For the text-containing cell, return its midpoint in (x, y) coordinate format. 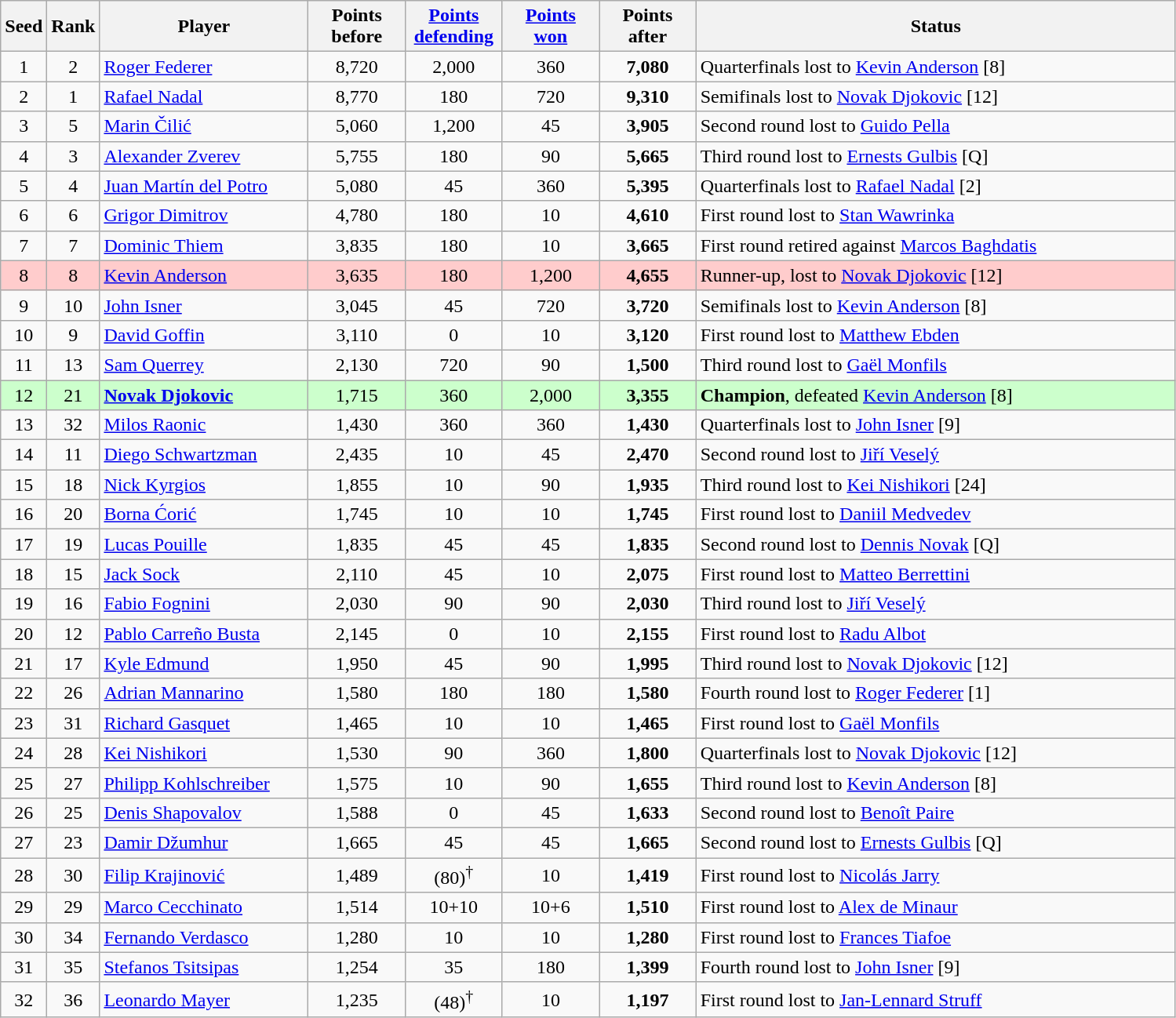
14 (24, 455)
1,514 (357, 907)
3,835 (357, 245)
3,045 (357, 305)
1,254 (357, 967)
Points before (357, 27)
First round lost to Jan-Lennard Struff (935, 999)
Stefanos Tsitsipas (204, 967)
24 (24, 753)
5,060 (357, 126)
Third round lost to Novak Djokovic [12] (935, 664)
2,075 (648, 574)
7,080 (648, 67)
Runner-up, lost to Novak Djokovic [12] (935, 275)
(48)† (454, 999)
First round lost to Gaël Monfils (935, 723)
First round lost to Frances Tiafoe (935, 937)
Status (935, 27)
Second round lost to Guido Pella (935, 126)
Fernando Verdasco (204, 937)
Juan Martín del Potro (204, 186)
3,905 (648, 126)
3,355 (648, 394)
First round lost to Stan Wawrinka (935, 216)
Quarterfinals lost to Rafael Nadal [2] (935, 186)
3,110 (357, 335)
Quarterfinals lost to John Isner [9] (935, 425)
Leonardo Mayer (204, 999)
Filip Krajinović (204, 875)
(80)† (454, 875)
5,665 (648, 156)
Borna Ćorić (204, 514)
10+10 (454, 907)
3,120 (648, 335)
Third round lost to Jiří Veselý (935, 604)
2,155 (648, 634)
1,197 (648, 999)
5,755 (357, 156)
1,995 (648, 664)
First round lost to Matthew Ebden (935, 335)
Roger Federer (204, 67)
8,720 (357, 67)
1,935 (648, 485)
5,080 (357, 186)
2,145 (357, 634)
2,110 (357, 574)
Second round lost to Ernests Gulbis [Q] (935, 842)
Alexander Zverev (204, 156)
Semifinals lost to Kevin Anderson [8] (935, 305)
Semifinals lost to Novak Djokovic [12] (935, 96)
4,610 (648, 216)
Damir Džumhur (204, 842)
3,635 (357, 275)
34 (74, 937)
1,800 (648, 753)
Points after (648, 27)
Marin Čilić (204, 126)
Pablo Carreño Busta (204, 634)
Third round lost to Kevin Anderson [8] (935, 783)
Milos Raonic (204, 425)
22 (24, 693)
Kyle Edmund (204, 664)
Dominic Thiem (204, 245)
1,655 (648, 783)
Second round lost to Dennis Novak [Q] (935, 544)
Third round lost to Gaël Monfils (935, 365)
Points defending (454, 27)
First round lost to Matteo Berrettini (935, 574)
Seed (24, 27)
1,715 (357, 394)
2,470 (648, 455)
2,130 (357, 365)
Grigor Dimitrov (204, 216)
David Goffin (204, 335)
Marco Cecchinato (204, 907)
Rafael Nadal (204, 96)
Kei Nishikori (204, 753)
Quarterfinals lost to Kevin Anderson [8] (935, 67)
Second round lost to Jiří Veselý (935, 455)
Diego Schwartzman (204, 455)
Fabio Fognini (204, 604)
5,395 (648, 186)
First round lost to Radu Albot (935, 634)
Fourth round lost to John Isner [9] (935, 967)
1,419 (648, 875)
1,633 (648, 813)
First round lost to Daniil Medvedev (935, 514)
1,855 (357, 485)
Philipp Kohlschreiber (204, 783)
3,720 (648, 305)
4,655 (648, 275)
10+6 (551, 907)
1,235 (357, 999)
Player (204, 27)
Kevin Anderson (204, 275)
Jack Sock (204, 574)
Second round lost to Benoît Paire (935, 813)
1,510 (648, 907)
36 (74, 999)
1,530 (357, 753)
Third round lost to Ernests Gulbis [Q] (935, 156)
Nick Kyrgios (204, 485)
4,780 (357, 216)
Denis Shapovalov (204, 813)
Third round lost to Kei Nishikori [24] (935, 485)
1,588 (357, 813)
1,489 (357, 875)
Lucas Pouille (204, 544)
Fourth round lost to Roger Federer [1] (935, 693)
1,575 (357, 783)
2,435 (357, 455)
3,665 (648, 245)
Sam Querrey (204, 365)
Novak Djokovic (204, 394)
8,770 (357, 96)
9,310 (648, 96)
Adrian Mannarino (204, 693)
First round lost to Nicolás Jarry (935, 875)
Quarterfinals lost to Novak Djokovic [12] (935, 753)
1,399 (648, 967)
First round retired against Marcos Baghdatis (935, 245)
1,950 (357, 664)
1,500 (648, 365)
First round lost to Alex de Minaur (935, 907)
Rank (74, 27)
Points won (551, 27)
John Isner (204, 305)
Richard Gasquet (204, 723)
Champion, defeated Kevin Anderson [8] (935, 394)
